Pinpoint the cell where the given text exists, returning its [X, Y] midpoint coordinate. 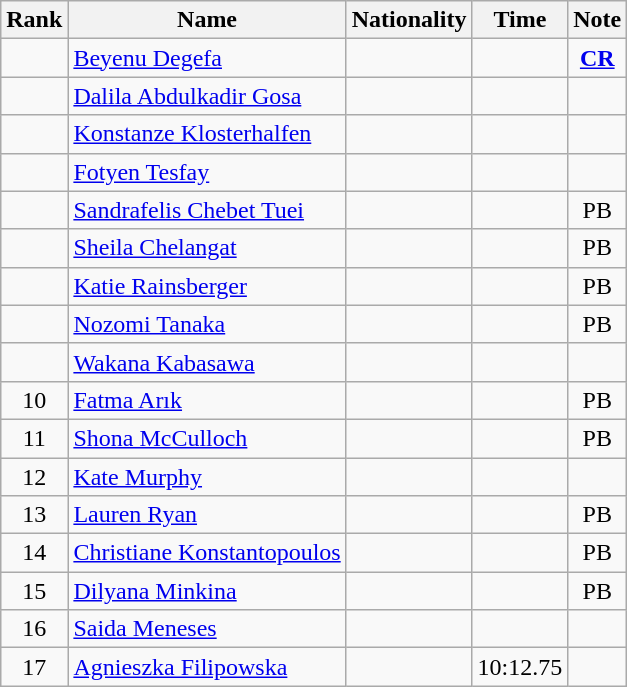
Nationality [409, 20]
Kate Murphy [207, 477]
16 [34, 629]
Dilyana Minkina [207, 591]
11 [34, 438]
Beyenu Degefa [207, 58]
Shona McCulloch [207, 438]
Sandrafelis Chebet Tuei [207, 210]
14 [34, 553]
Dalila Abdulkadir Gosa [207, 96]
Name [207, 20]
Lauren Ryan [207, 515]
12 [34, 477]
Rank [34, 20]
Fotyen Tesfay [207, 172]
Fatma Arık [207, 400]
17 [34, 667]
Agnieszka Filipowska [207, 667]
Saida Meneses [207, 629]
15 [34, 591]
CR [598, 58]
Wakana Kabasawa [207, 362]
13 [34, 515]
Time [520, 20]
10:12.75 [520, 667]
Konstanze Klosterhalfen [207, 134]
Note [598, 20]
Christiane Konstantopoulos [207, 553]
10 [34, 400]
Katie Rainsberger [207, 286]
Nozomi Tanaka [207, 324]
Sheila Chelangat [207, 248]
